Search for the cell housing the specified text and yield its [x, y] center coordinate. 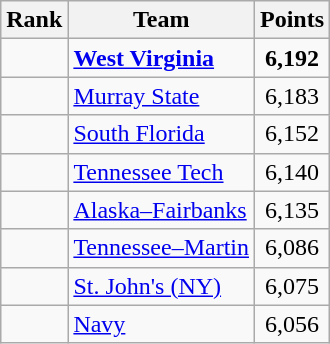
Murray State [162, 96]
6,086 [292, 248]
Points [292, 20]
6,192 [292, 58]
Navy [162, 324]
6,056 [292, 324]
Tennessee–Martin [162, 248]
St. John's (NY) [162, 286]
6,183 [292, 96]
6,075 [292, 286]
6,135 [292, 210]
6,140 [292, 172]
Rank [34, 20]
Alaska–Fairbanks [162, 210]
Tennessee Tech [162, 172]
West Virginia [162, 58]
Team [162, 20]
South Florida [162, 134]
6,152 [292, 134]
